Locate the cell with the specified text and output its (x, y) center coordinate. 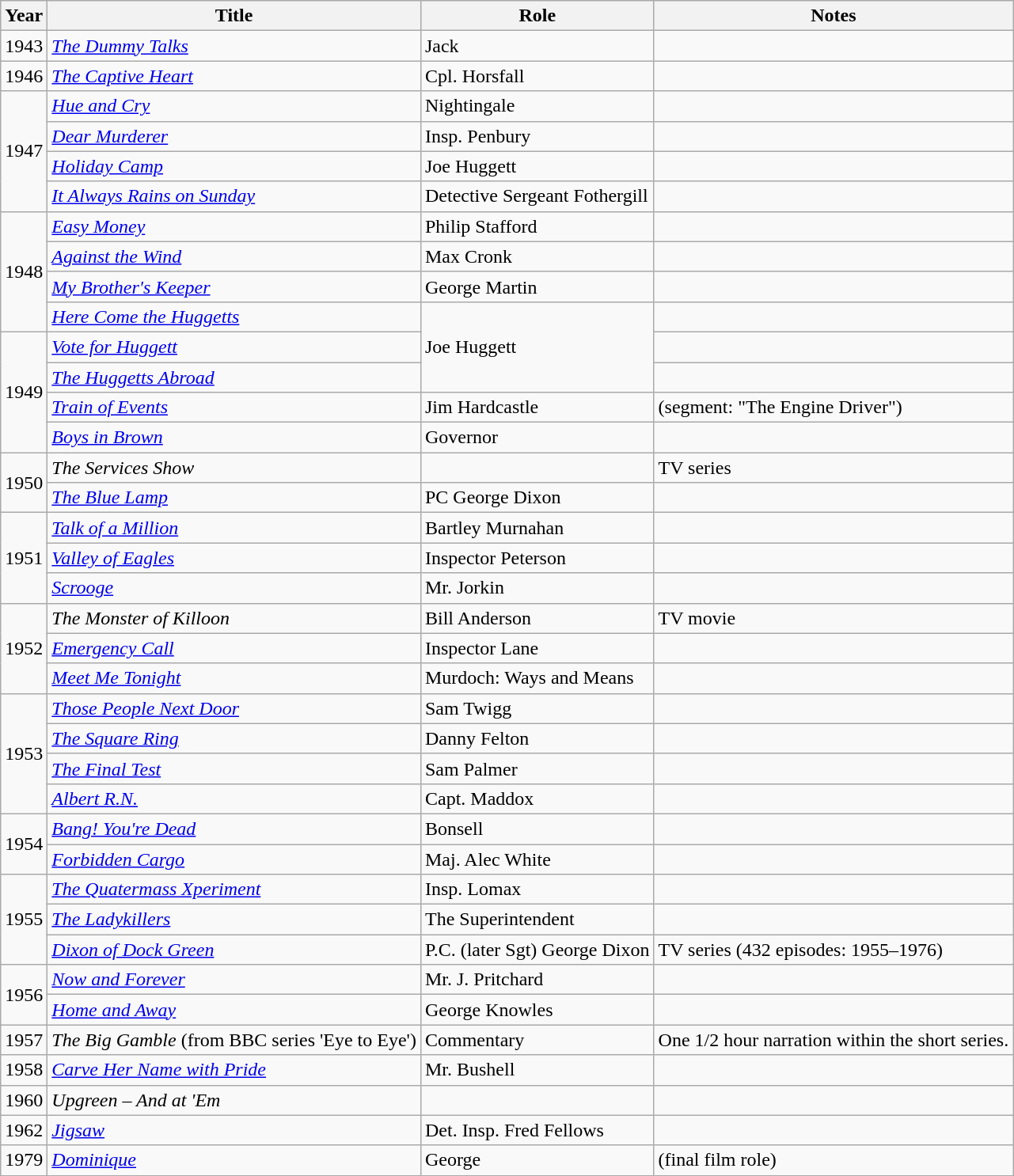
Inspector Lane (537, 648)
Meet Me Tonight (234, 678)
Dear Murderer (234, 136)
Dixon of Dock Green (234, 950)
1953 (24, 753)
The Superintendent (537, 920)
1955 (24, 920)
Inspector Peterson (537, 558)
George (537, 1160)
The Dummy Talks (234, 46)
It Always Rains on Sunday (234, 196)
1947 (24, 151)
Detective Sergeant Fothergill (537, 196)
George Martin (537, 286)
1949 (24, 392)
Danny Felton (537, 738)
Easy Money (234, 226)
Albert R.N. (234, 799)
Sam Twigg (537, 708)
TV series (432 episodes: 1955–1976) (834, 950)
TV series (834, 468)
Home and Away (234, 1010)
Talk of a Million (234, 528)
Those People Next Door (234, 708)
The Huggetts Abroad (234, 377)
The Final Test (234, 768)
1943 (24, 46)
1946 (24, 76)
Max Cronk (537, 256)
Title (234, 16)
1948 (24, 271)
Philip Stafford (537, 226)
My Brother's Keeper (234, 286)
Boys in Brown (234, 438)
Bonsell (537, 829)
Insp. Penbury (537, 136)
1958 (24, 1070)
Governor (537, 438)
Sam Palmer (537, 768)
Upgreen – And at 'Em (234, 1100)
Notes (834, 16)
Against the Wind (234, 256)
PC George Dixon (537, 498)
Jigsaw (234, 1130)
Here Come the Huggetts (234, 317)
1960 (24, 1100)
Emergency Call (234, 648)
Hue and Cry (234, 106)
Bartley Murnahan (537, 528)
Forbidden Cargo (234, 859)
1954 (24, 844)
1957 (24, 1040)
Scrooge (234, 588)
1950 (24, 483)
Role (537, 16)
The Services Show (234, 468)
Now and Forever (234, 980)
Murdoch: Ways and Means (537, 678)
The Ladykillers (234, 920)
Holiday Camp (234, 166)
Capt. Maddox (537, 799)
1962 (24, 1130)
1952 (24, 648)
1951 (24, 558)
The Monster of Killoon (234, 618)
The Quatermass Xperiment (234, 890)
Nightingale (537, 106)
The Big Gamble (from BBC series 'Eye to Eye') (234, 1040)
Mr. J. Pritchard (537, 980)
Valley of Eagles (234, 558)
One 1/2 hour narration within the short series. (834, 1040)
Mr. Jorkin (537, 588)
Jim Hardcastle (537, 408)
Year (24, 16)
Train of Events (234, 408)
Vote for Huggett (234, 347)
P.C. (later Sgt) George Dixon (537, 950)
Bang! You're Dead (234, 829)
Insp. Lomax (537, 890)
(segment: "The Engine Driver") (834, 408)
Cpl. Horsfall (537, 76)
The Blue Lamp (234, 498)
Carve Her Name with Pride (234, 1070)
(final film role) (834, 1160)
George Knowles (537, 1010)
The Captive Heart (234, 76)
The Square Ring (234, 738)
Dominique (234, 1160)
1979 (24, 1160)
Mr. Bushell (537, 1070)
1956 (24, 995)
Commentary (537, 1040)
Bill Anderson (537, 618)
TV movie (834, 618)
Maj. Alec White (537, 859)
Jack (537, 46)
Det. Insp. Fred Fellows (537, 1130)
